Identify which cell holds the provided text, then report its [X, Y] central coordinate. 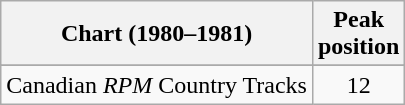
Peakposition [358, 34]
12 [358, 85]
Chart (1980–1981) [157, 34]
Canadian RPM Country Tracks [157, 85]
